Find where the given text appears and provide that cell's center as (X, Y) coordinate. 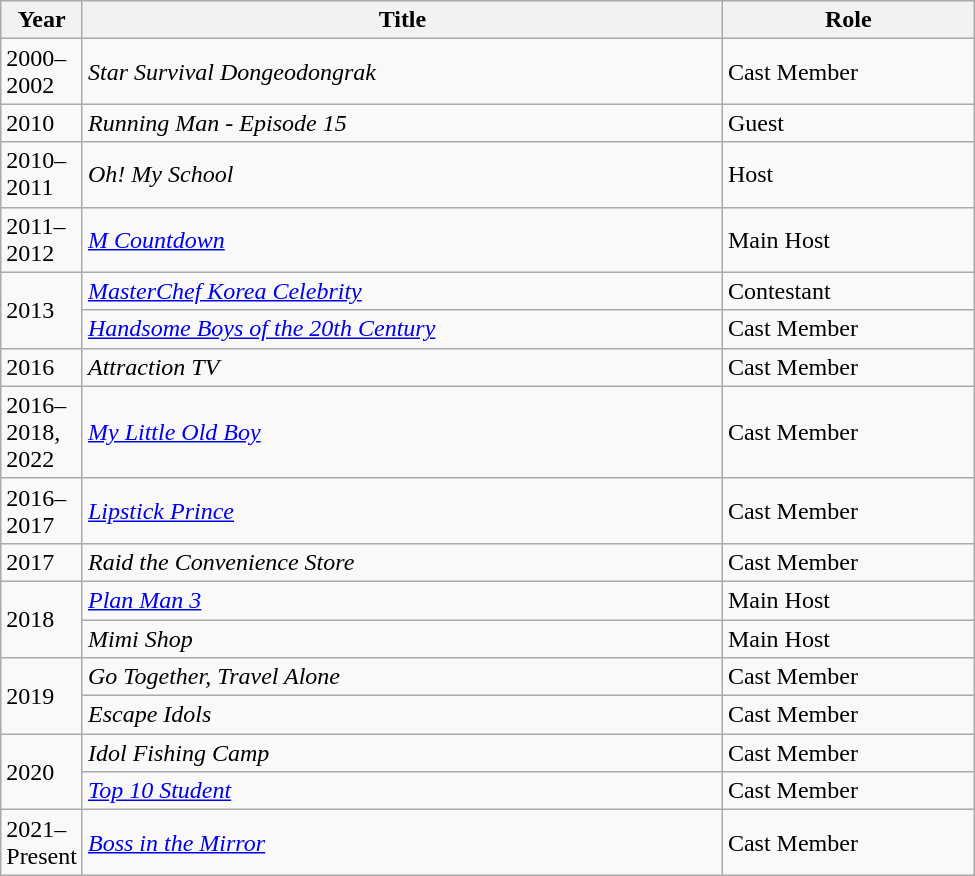
2020 (42, 772)
2016–2018, 2022 (42, 432)
2000–2002 (42, 72)
Year (42, 20)
Handsome Boys of the 20th Century (402, 329)
Attraction TV (402, 367)
2016–2017 (42, 510)
Boss in the Mirror (402, 842)
2010–2011 (42, 174)
Star Survival Dongeodongrak (402, 72)
Running Man - Episode 15 (402, 123)
Escape Idols (402, 715)
2018 (42, 619)
Mimi Shop (402, 639)
2019 (42, 696)
Plan Man 3 (402, 600)
Top 10 Student (402, 791)
2021–Present (42, 842)
Title (402, 20)
Go Together, Travel Alone (402, 677)
Contestant (848, 291)
My Little Old Boy (402, 432)
Guest (848, 123)
Host (848, 174)
2010 (42, 123)
2013 (42, 310)
2011–2012 (42, 240)
Idol Fishing Camp (402, 753)
Lipstick Prince (402, 510)
2016 (42, 367)
2017 (42, 562)
Oh! My School (402, 174)
Role (848, 20)
M Countdown (402, 240)
MasterChef Korea Celebrity (402, 291)
Raid the Convenience Store (402, 562)
